Detect which cell encompasses the target text, then output its (x, y) center coordinate. 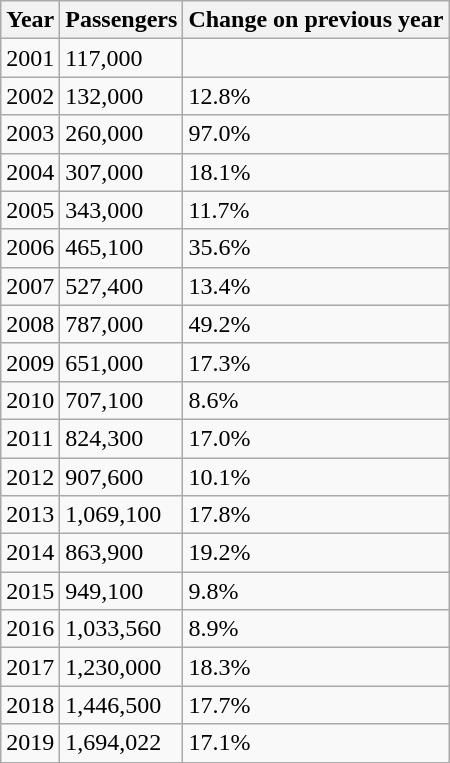
49.2% (316, 324)
863,900 (122, 553)
17.7% (316, 705)
907,600 (122, 477)
19.2% (316, 553)
18.3% (316, 667)
132,000 (122, 96)
2016 (30, 629)
17.0% (316, 438)
35.6% (316, 248)
2008 (30, 324)
2014 (30, 553)
13.4% (316, 286)
1,069,100 (122, 515)
117,000 (122, 58)
8.6% (316, 400)
10.1% (316, 477)
2013 (30, 515)
2010 (30, 400)
2007 (30, 286)
2012 (30, 477)
2005 (30, 210)
527,400 (122, 286)
2015 (30, 591)
2004 (30, 172)
260,000 (122, 134)
949,100 (122, 591)
1,446,500 (122, 705)
17.3% (316, 362)
11.7% (316, 210)
651,000 (122, 362)
2011 (30, 438)
Year (30, 20)
2006 (30, 248)
2017 (30, 667)
1,230,000 (122, 667)
17.8% (316, 515)
9.8% (316, 591)
307,000 (122, 172)
2003 (30, 134)
1,033,560 (122, 629)
343,000 (122, 210)
2002 (30, 96)
Passengers (122, 20)
8.9% (316, 629)
2019 (30, 743)
18.1% (316, 172)
2001 (30, 58)
17.1% (316, 743)
97.0% (316, 134)
2018 (30, 705)
465,100 (122, 248)
2009 (30, 362)
787,000 (122, 324)
707,100 (122, 400)
12.8% (316, 96)
824,300 (122, 438)
Change on previous year (316, 20)
1,694,022 (122, 743)
